Search for the cell housing the specified text and yield its [x, y] center coordinate. 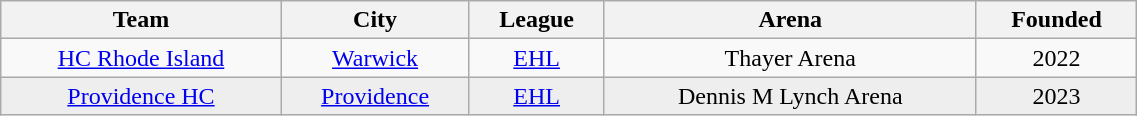
HC Rhode Island [141, 58]
Dennis M Lynch Arena [790, 96]
Warwick [375, 58]
Providence HC [141, 96]
Team [141, 20]
Thayer Arena [790, 58]
Providence [375, 96]
League [536, 20]
City [375, 20]
Arena [790, 20]
Founded [1056, 20]
2023 [1056, 96]
2022 [1056, 58]
